Locate the cell with the specified text and output its [X, Y] center coordinate. 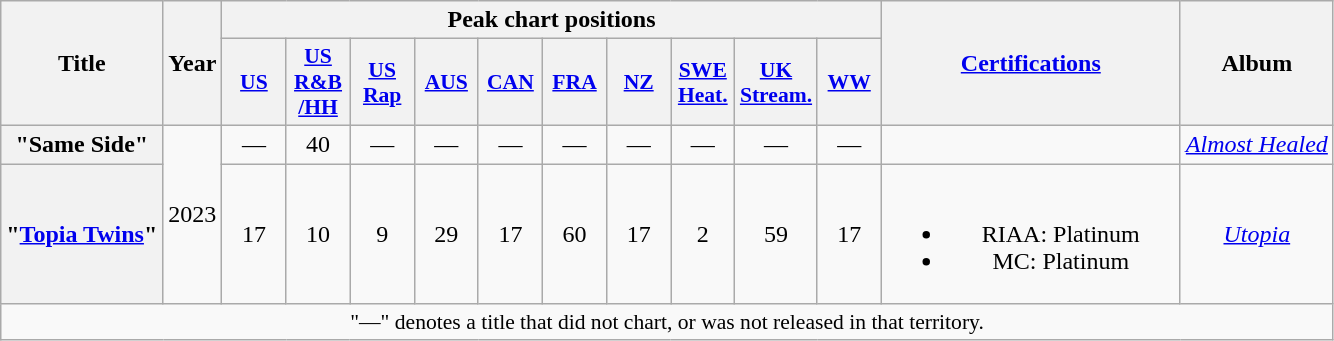
60 [574, 234]
USR&B/HH [318, 82]
CAN [510, 82]
40 [318, 144]
2023 [192, 214]
29 [446, 234]
Year [192, 64]
"Same Side" [82, 144]
Certifications [1030, 64]
RIAA: PlatinumMC: Platinum [1030, 234]
59 [776, 234]
2 [703, 234]
NZ [639, 82]
US Rap [382, 82]
UKStream. [776, 82]
"—" denotes a title that did not chart, or was not released in that territory. [668, 322]
"Topia Twins" [82, 234]
Title [82, 64]
US [254, 82]
WW [849, 82]
9 [382, 234]
Peak chart positions [552, 20]
AUS [446, 82]
Almost Healed [1256, 144]
Utopia [1256, 234]
FRA [574, 82]
SWEHeat. [703, 82]
10 [318, 234]
Album [1256, 64]
